For the text-containing cell, return its midpoint in [x, y] coordinate format. 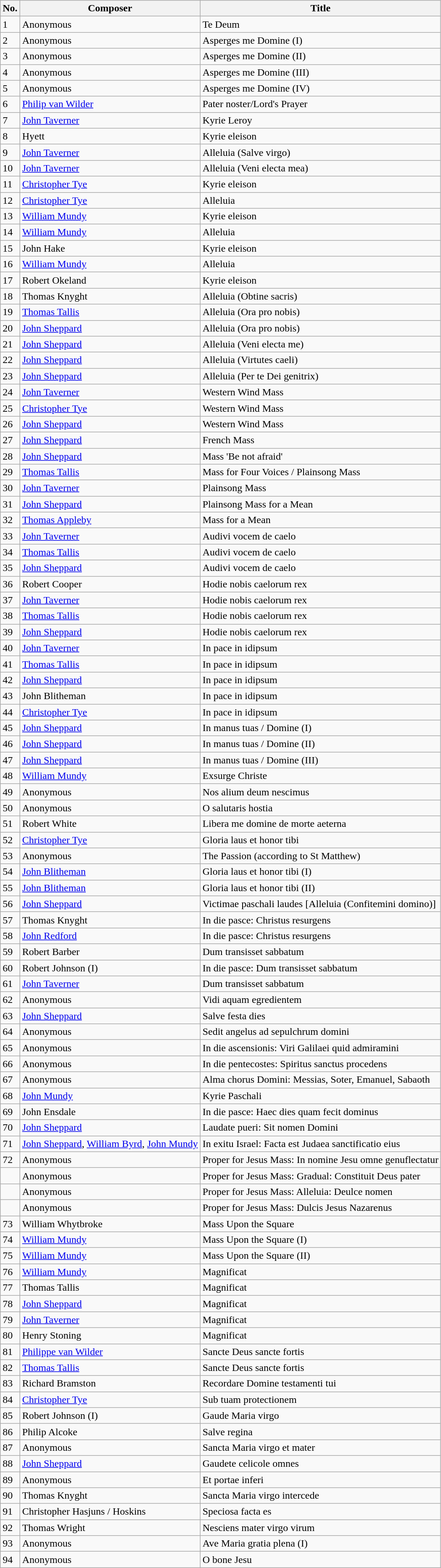
63 [10, 1016]
33 [10, 536]
Mass Upon the Square (I) [320, 1240]
Plainsong Mass [320, 488]
84 [10, 1400]
Alleluia (Virtutes caeli) [320, 360]
Philip Alcoke [110, 1431]
66 [10, 1064]
94 [10, 1560]
49 [10, 792]
O bone Jesu [320, 1560]
56 [10, 904]
43 [10, 696]
Victimae paschali laudes [Alleluia (Confitemini domino)] [320, 904]
Exsurge Christe [320, 776]
In manus tuas / Domine (III) [320, 760]
Gloria laus et honor tibi [320, 840]
68 [10, 1096]
O salutaris hostia [320, 808]
16 [10, 264]
In die ascensionis: Viri Galilaei quid admiramini [320, 1048]
72 [10, 1160]
77 [10, 1288]
10 [10, 168]
Kyrie Paschali [320, 1096]
75 [10, 1256]
27 [10, 440]
57 [10, 920]
Ave Maria gratia plena (I) [320, 1544]
29 [10, 472]
32 [10, 520]
73 [10, 1224]
Alleluia (Per te Dei genitrix) [320, 376]
Proper for Jesus Mass: Alleluia: Deulce nomen [320, 1192]
37 [10, 600]
60 [10, 968]
Alleluia (Salve virgo) [320, 152]
14 [10, 232]
Alleluia (Veni electa me) [320, 344]
21 [10, 344]
In exitu Israel: Facta est Judaea sanctificatio eius [320, 1144]
8 [10, 136]
Vidi aquam egredientem [320, 1000]
Gaude Maria virgo [320, 1415]
Robert Okeland [110, 280]
19 [10, 312]
50 [10, 808]
Laudate pueri: Sit nomen Domini [320, 1128]
34 [10, 552]
52 [10, 840]
In manus tuas / Domine (II) [320, 744]
24 [10, 392]
47 [10, 760]
Composer [110, 8]
Speciosa facta es [320, 1512]
61 [10, 984]
80 [10, 1336]
Pater noster/Lord's Prayer [320, 104]
12 [10, 200]
40 [10, 648]
18 [10, 296]
In manus tuas / Domine (I) [320, 728]
Et portae inferi [320, 1479]
51 [10, 824]
62 [10, 1000]
Hyett [110, 136]
91 [10, 1512]
58 [10, 936]
28 [10, 456]
30 [10, 488]
92 [10, 1528]
54 [10, 872]
86 [10, 1431]
Asperges me Domine (IV) [320, 88]
35 [10, 568]
20 [10, 328]
French Mass [320, 440]
Plainsong Mass for a Mean [320, 504]
In die pasce: Dum transisset sabbatum [320, 968]
Kyrie Leroy [320, 120]
John Sheppard, William Byrd, John Mundy [110, 1144]
74 [10, 1240]
89 [10, 1479]
25 [10, 408]
John Ensdale [110, 1112]
Salve festa dies [320, 1016]
Philippe van Wilder [110, 1352]
Salve regina [320, 1431]
22 [10, 360]
38 [10, 616]
Mass for Four Voices / Plainsong Mass [320, 472]
7 [10, 120]
81 [10, 1352]
13 [10, 216]
85 [10, 1415]
76 [10, 1272]
In die pentecostes: Spiritus sanctus procedens [320, 1064]
93 [10, 1544]
44 [10, 712]
Thomas Wright [110, 1528]
Christopher Hasjuns / Hoskins [110, 1512]
Robert Cooper [110, 584]
Sancta Maria virgo et mater [320, 1447]
64 [10, 1032]
Mass Upon the Square (II) [320, 1256]
55 [10, 888]
Sancta Maria virgo intercede [320, 1496]
Te Deum [320, 24]
65 [10, 1048]
90 [10, 1496]
Robert Barber [110, 952]
1 [10, 24]
Robert White [110, 824]
Alma chorus Domini: Messias, Soter, Emanuel, Sabaoth [320, 1080]
78 [10, 1304]
John Redford [110, 936]
Nos alium deum nescimus [320, 792]
Asperges me Domine (III) [320, 72]
70 [10, 1128]
Alleluia (Veni electa mea) [320, 168]
26 [10, 424]
Recordare Domine testamenti tui [320, 1384]
36 [10, 584]
42 [10, 680]
Gloria laus et honor tibi (I) [320, 872]
88 [10, 1463]
23 [10, 376]
82 [10, 1368]
Mass Upon the Square [320, 1224]
In die pasce: Haec dies quam fecit dominus [320, 1112]
79 [10, 1320]
Henry Stoning [110, 1336]
71 [10, 1144]
6 [10, 104]
John Mundy [110, 1096]
11 [10, 184]
Asperges me Domine (I) [320, 40]
Proper for Jesus Mass: In nomine Jesu omne genuflectatur [320, 1160]
Gloria laus et honor tibi (II) [320, 888]
41 [10, 664]
3 [10, 56]
Mass for a Mean [320, 520]
83 [10, 1384]
5 [10, 88]
45 [10, 728]
Sedit angelus ad sepulchrum domini [320, 1032]
William Whytbroke [110, 1224]
53 [10, 856]
17 [10, 280]
2 [10, 40]
Gaudete celicole omnes [320, 1463]
No. [10, 8]
Alleluia (Obtine sacris) [320, 296]
4 [10, 72]
Proper for Jesus Mass: Gradual: Constituit Deus pater [320, 1176]
Richard Bramston [110, 1384]
69 [10, 1112]
Mass 'Be not afraid' [320, 456]
Title [320, 8]
The Passion (according to St Matthew) [320, 856]
87 [10, 1447]
9 [10, 152]
Libera me domine de morte aeterna [320, 824]
31 [10, 504]
59 [10, 952]
Philip van Wilder [110, 104]
46 [10, 744]
48 [10, 776]
39 [10, 632]
Proper for Jesus Mass: Dulcis Jesus Nazarenus [320, 1208]
15 [10, 248]
Asperges me Domine (II) [320, 56]
67 [10, 1080]
Sub tuam protectionem [320, 1400]
Thomas Appleby [110, 520]
Nesciens mater virgo virum [320, 1528]
John Hake [110, 248]
